Provide the (x, y) coordinate of the cell's center where the given text is located.  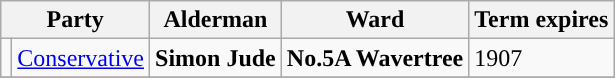
Party (76, 20)
1907 (542, 58)
Simon Jude (216, 58)
Term expires (542, 20)
Ward (374, 20)
Alderman (216, 20)
Conservative (81, 58)
No.5A Wavertree (374, 58)
